Search for the cell housing the specified text and yield its [X, Y] center coordinate. 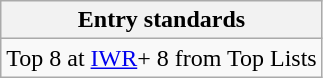
Top 8 at IWR+ 8 from Top Lists [162, 58]
Entry standards [162, 20]
